Determine the [x, y] coordinate at the center of the cell enclosing the given text.  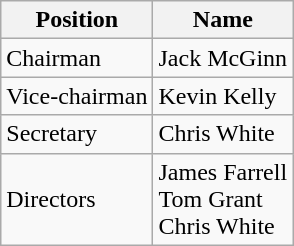
Position [77, 20]
Name [223, 20]
Secretary [77, 134]
Jack McGinn [223, 58]
Kevin Kelly [223, 96]
Vice-chairman [77, 96]
James FarrellTom GrantChris White [223, 199]
Chris White [223, 134]
Directors [77, 199]
Chairman [77, 58]
